Locate the cell with the specified text and output its (x, y) center coordinate. 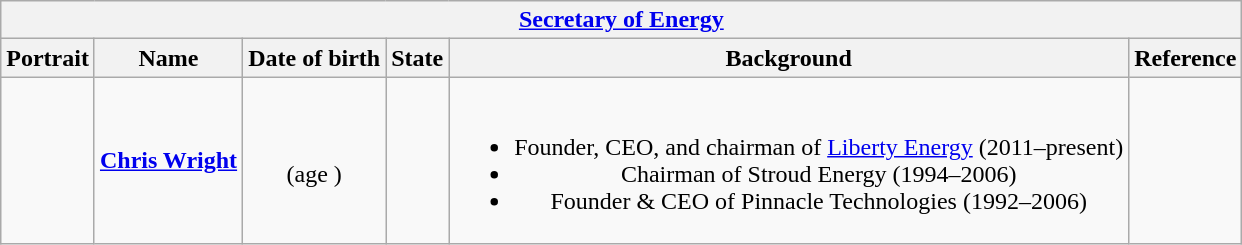
State (418, 58)
Background (789, 58)
Secretary of Energy (622, 20)
Name (168, 58)
Founder, CEO, and chairman of Liberty Energy (2011–present)Chairman of Stroud Energy (1994–2006)Founder & CEO of Pinnacle Technologies (1992–2006) (789, 160)
Reference (1186, 58)
Date of birth (314, 58)
Portrait (48, 58)
Chris Wright (168, 160)
(age ) (314, 160)
